Search for the cell housing the specified text and yield its (x, y) center coordinate. 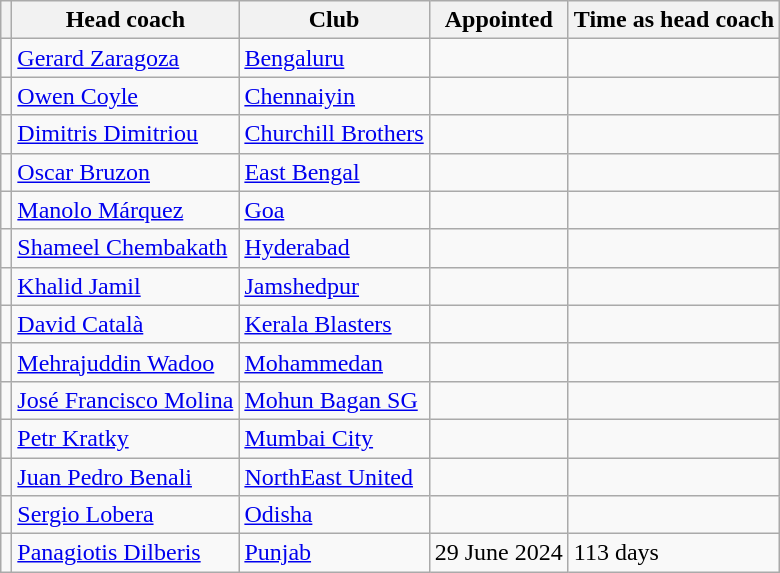
Petr Kratky (126, 438)
Churchill Brothers (334, 134)
Manolo Márquez (126, 210)
Kerala Blasters (334, 324)
Odisha (334, 515)
Club (334, 20)
Mehrajuddin Wadoo (126, 362)
Head coach (126, 20)
Juan Pedro Benali (126, 477)
Shameel Chembakath (126, 248)
East Bengal (334, 172)
Mumbai City (334, 438)
Mohun Bagan SG (334, 400)
113 days (674, 553)
Panagiotis Dilberis (126, 553)
Oscar Bruzon (126, 172)
Punjab (334, 553)
José Francisco Molina (126, 400)
29 June 2024 (498, 553)
NorthEast United (334, 477)
Dimitris Dimitriou (126, 134)
Appointed (498, 20)
Hyderabad (334, 248)
Time as head coach (674, 20)
Bengaluru (334, 58)
David Català (126, 324)
Khalid Jamil (126, 286)
Sergio Lobera (126, 515)
Owen Coyle (126, 96)
Gerard Zaragoza (126, 58)
Mohammedan (334, 362)
Jamshedpur (334, 286)
Chennaiyin (334, 96)
Goa (334, 210)
